Scan for the cell matching the given text and deliver its [X, Y] coordinate at center. 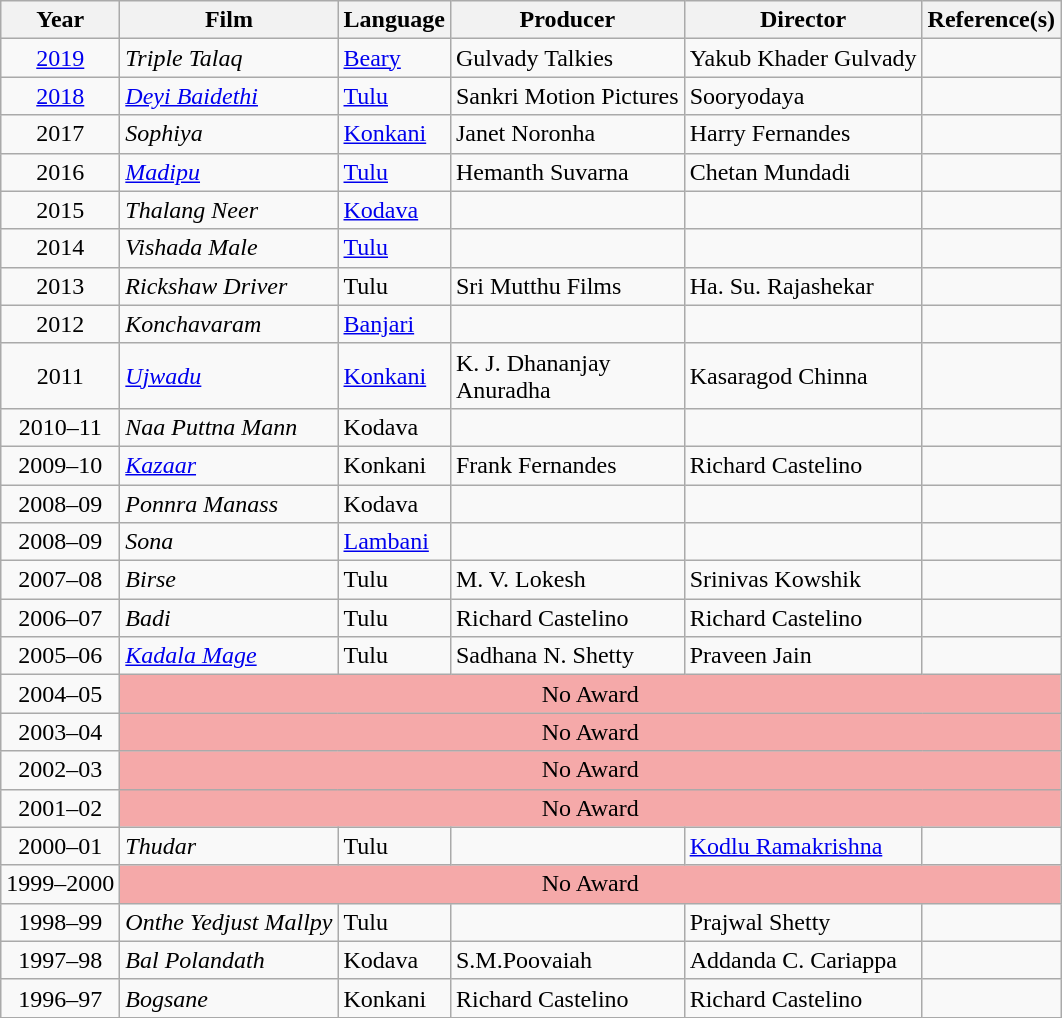
2015 [60, 210]
Sophiya [229, 134]
2017 [60, 134]
Bal Polandath [229, 960]
Prajwal Shetty [803, 922]
2018 [60, 96]
2011 [60, 376]
Bogsane [229, 998]
Year [60, 20]
Kasaragod Chinna [803, 376]
Janet Noronha [567, 134]
2004–05 [60, 694]
Badi [229, 618]
M. V. Lokesh [567, 580]
Ujwadu [229, 376]
Kodlu Ramakrishna [803, 846]
Praveen Jain [803, 656]
Ha. Su. Rajashekar [803, 286]
Naa Puttna Mann [229, 427]
Sri Mutthu Films [567, 286]
Language [394, 20]
2009–10 [60, 465]
2019 [60, 58]
Srinivas Kowshik [803, 580]
Director [803, 20]
Triple Talaq [229, 58]
Beary [394, 58]
2003–04 [60, 732]
Konchavaram [229, 324]
1998–99 [60, 922]
Kadala Mage [229, 656]
Sona [229, 542]
Sankri Motion Pictures [567, 96]
2002–03 [60, 770]
Gulvady Talkies [567, 58]
2012 [60, 324]
1996–97 [60, 998]
Banjari [394, 324]
K. J. DhananjayAnuradha [567, 376]
Yakub Khader Gulvady [803, 58]
Ponnra Manass [229, 503]
Thudar [229, 846]
Birse [229, 580]
Reference(s) [992, 20]
Sadhana N. Shetty [567, 656]
2001–02 [60, 808]
Film [229, 20]
2000–01 [60, 846]
Lambani [394, 542]
Madipu [229, 172]
2013 [60, 286]
Kazaar [229, 465]
Harry Fernandes [803, 134]
Producer [567, 20]
1997–98 [60, 960]
Hemanth Suvarna [567, 172]
2010–11 [60, 427]
Sooryodaya [803, 96]
S.M.Poovaiah [567, 960]
2006–07 [60, 618]
2016 [60, 172]
1999–2000 [60, 884]
Chetan Mundadi [803, 172]
Onthe Yedjust Mallpy [229, 922]
Thalang Neer [229, 210]
Deyi Baidethi [229, 96]
2007–08 [60, 580]
2014 [60, 248]
Rickshaw Driver [229, 286]
Vishada Male [229, 248]
Addanda C. Cariappa [803, 960]
2005–06 [60, 656]
Frank Fernandes [567, 465]
